Provide the (x, y) coordinate of the cell's center where the given text is located.  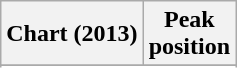
Peakposition (189, 34)
Chart (2013) (72, 34)
